Locate the cell with the specified text and output its [X, Y] center coordinate. 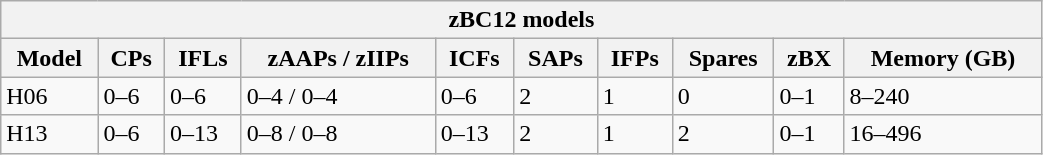
IFPs [634, 58]
0 [723, 96]
SAPs [556, 58]
Model [50, 58]
0–4 / 0–4 [338, 96]
Spares [723, 58]
16–496 [943, 134]
H13 [50, 134]
Memory (GB) [943, 58]
H06 [50, 96]
zBX [809, 58]
zBC12 models [522, 20]
IFLs [204, 58]
8–240 [943, 96]
zAAPs / zIIPs [338, 58]
ICFs [474, 58]
0–8 / 0–8 [338, 134]
CPs [132, 58]
